From the cell containing the given text, extract its center point as [x, y] coordinate. 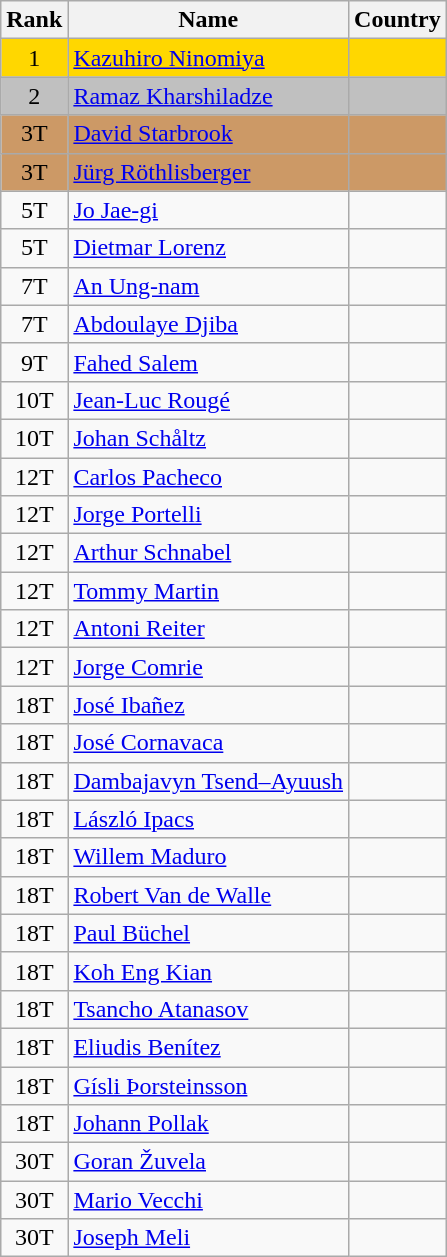
Goran Žuvela [208, 1162]
Tsancho Atanasov [208, 1009]
László Ipacs [208, 819]
Jorge Portelli [208, 515]
Country [398, 20]
Mario Vecchi [208, 1200]
Jean-Luc Rougé [208, 400]
Eliudis Benítez [208, 1047]
Robert Van de Walle [208, 895]
Willem Maduro [208, 857]
Antoni Reiter [208, 629]
Koh Eng Kian [208, 971]
Jo Jae-gi [208, 210]
Carlos Pacheco [208, 477]
José Ibañez [208, 705]
9T [34, 362]
Paul Büchel [208, 933]
Fahed Salem [208, 362]
David Starbrook [208, 134]
Dambajavyn Tsend–Ayuush [208, 781]
José Cornavaca [208, 743]
Rank [34, 20]
Gísli Þorsteinsson [208, 1085]
Name [208, 20]
1 [34, 58]
Abdoulaye Djiba [208, 324]
2 [34, 96]
An Ung-nam [208, 286]
Joseph Meli [208, 1238]
Ramaz Kharshiladze [208, 96]
Johan Schåltz [208, 438]
Arthur Schnabel [208, 553]
Jorge Comrie [208, 667]
Jürg Röthlisberger [208, 172]
Dietmar Lorenz [208, 248]
Johann Pollak [208, 1124]
Tommy Martin [208, 591]
Kazuhiro Ninomiya [208, 58]
